Scan for the cell matching the given text and deliver its (x, y) coordinate at center. 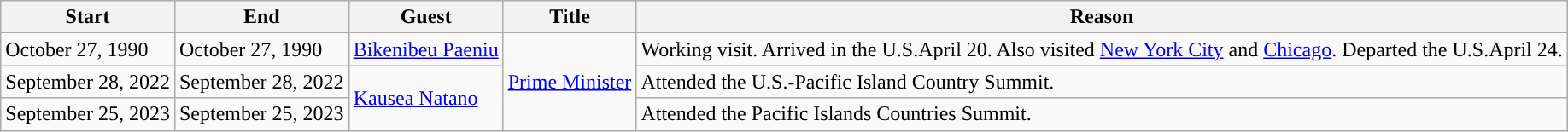
End (261, 17)
Prime Minister (570, 82)
Start (88, 17)
Bikenibeu Paeniu (425, 49)
Attended the Pacific Islands Countries Summit. (1102, 114)
Guest (425, 17)
Attended the U.S.-Pacific Island Country Summit. (1102, 82)
Working visit. Arrived in the U.S.April 20. Also visited New York City and Chicago. Departed the U.S.April 24. (1102, 49)
Reason (1102, 17)
Kausea Natano (425, 98)
Title (570, 17)
